Scan for the cell matching the given text and deliver its (x, y) coordinate at center. 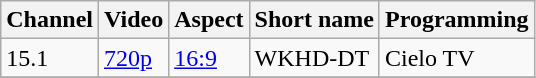
Programming (456, 20)
720p (134, 58)
Cielo TV (456, 58)
15.1 (50, 58)
Channel (50, 20)
WKHD-DT (314, 58)
Video (134, 20)
16:9 (209, 58)
Short name (314, 20)
Aspect (209, 20)
